Locate the cell with the specified text and output its (X, Y) center coordinate. 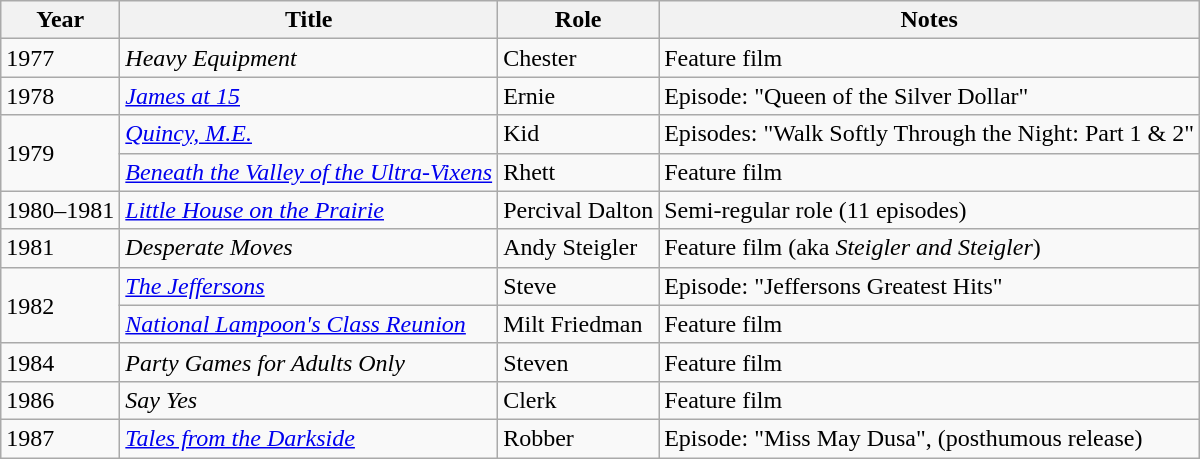
Steven (578, 362)
Desperate Moves (309, 248)
Title (309, 20)
Tales from the Darkside (309, 438)
Andy Steigler (578, 248)
Little House on the Prairie (309, 210)
Party Games for Adults Only (309, 362)
Feature film (aka Steigler and Steigler) (930, 248)
Beneath the Valley of the Ultra-Vixens (309, 172)
1980–1981 (60, 210)
Year (60, 20)
The Jeffersons (309, 286)
Kid (578, 134)
Role (578, 20)
Clerk (578, 400)
Steve (578, 286)
1978 (60, 96)
Episode: "Miss May Dusa", (posthumous release) (930, 438)
Robber (578, 438)
Heavy Equipment (309, 58)
1982 (60, 305)
1981 (60, 248)
1979 (60, 153)
1987 (60, 438)
1977 (60, 58)
1984 (60, 362)
Quincy, M.E. (309, 134)
Episode: "Jeffersons Greatest Hits" (930, 286)
Milt Friedman (578, 324)
Episodes: "Walk Softly Through the Night: Part 1 & 2" (930, 134)
Semi-regular role (11 episodes) (930, 210)
Percival Dalton (578, 210)
Rhett (578, 172)
Ernie (578, 96)
James at 15 (309, 96)
1986 (60, 400)
Chester (578, 58)
Say Yes (309, 400)
Notes (930, 20)
Episode: "Queen of the Silver Dollar" (930, 96)
National Lampoon's Class Reunion (309, 324)
